Pinpoint the cell where the given text exists, returning its (x, y) midpoint coordinate. 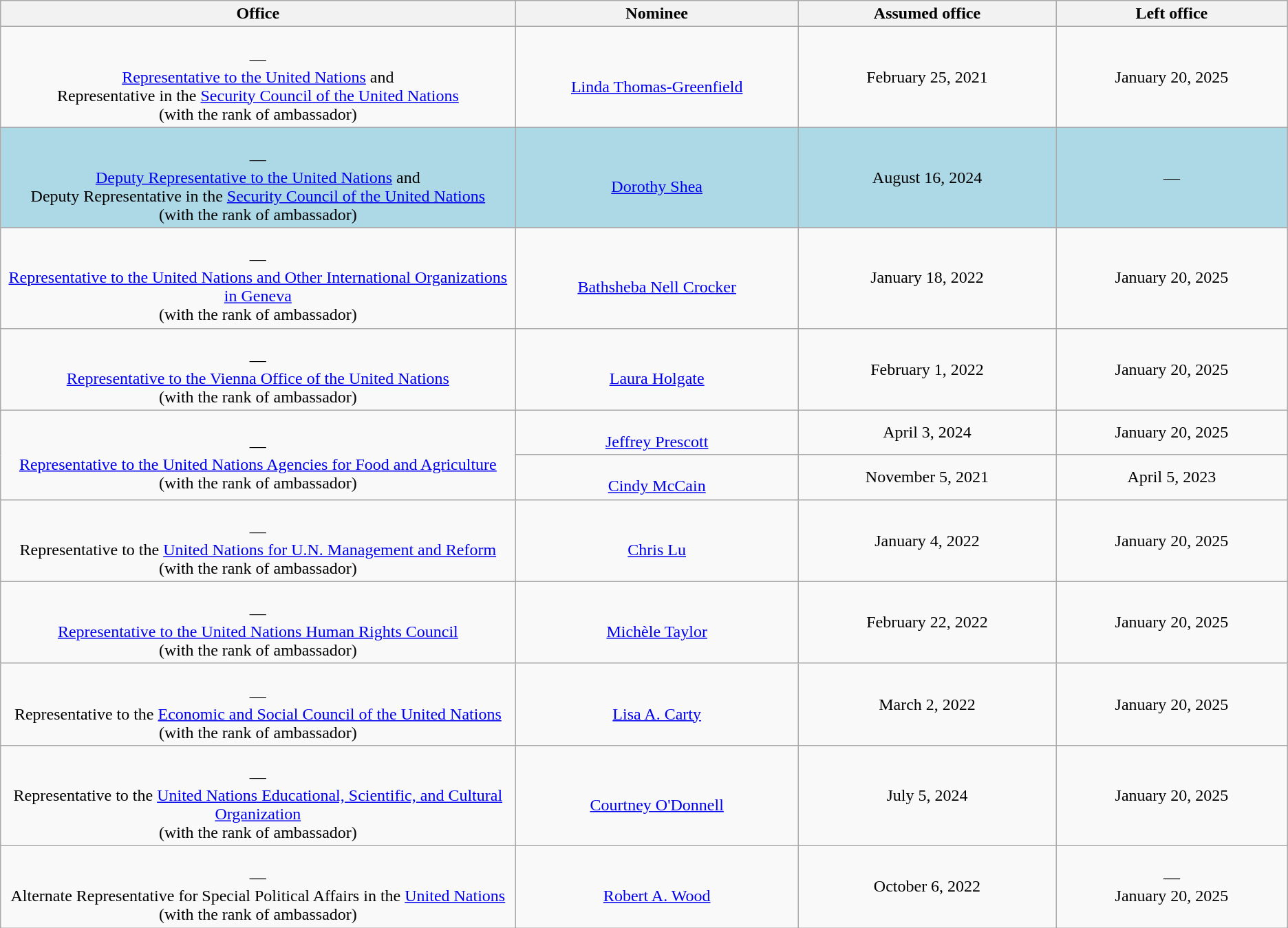
January 4, 2022 (927, 541)
—Representative to the United Nations and Other International Organizations in Geneva(with the rank of ambassador) (258, 278)
Courtney O'Donnell (656, 795)
—Representative to the United Nations Educational, Scientific, and Cultural Organization(with the rank of ambassador) (258, 795)
February 22, 2022 (927, 622)
—Representative to the United Nations andRepresentative in the Security Council of the United Nations(with the rank of ambassador) (258, 77)
Jeffrey Prescott (656, 432)
—Alternate Representative for Special Political Affairs in the United Nations(with the rank of ambassador) (258, 886)
February 25, 2021 (927, 77)
February 1, 2022 (927, 369)
Linda Thomas-Greenfield (656, 77)
January 18, 2022 (927, 278)
Nominee (656, 14)
Left office (1172, 14)
Laura Holgate (656, 369)
April 5, 2023 (1172, 477)
April 3, 2024 (927, 432)
Chris Lu (656, 541)
Office (258, 14)
—Representative to the United Nations Human Rights Council(with the rank of ambassador) (258, 622)
Lisa A. Carty (656, 704)
—Deputy Representative to the United Nations andDeputy Representative in the Security Council of the United Nations(with the rank of ambassador) (258, 177)
Bathsheba Nell Crocker (656, 278)
— (1172, 177)
Assumed office (927, 14)
Dorothy Shea (656, 177)
July 5, 2024 (927, 795)
—Representative to the United Nations for U.N. Management and Reform(with the rank of ambassador) (258, 541)
October 6, 2022 (927, 886)
November 5, 2021 (927, 477)
Robert A. Wood (656, 886)
—Representative to the Economic and Social Council of the United Nations(with the rank of ambassador) (258, 704)
—Representative to the Vienna Office of the United Nations(with the rank of ambassador) (258, 369)
—January 20, 2025 (1172, 886)
March 2, 2022 (927, 704)
Cindy McCain (656, 477)
—Representative to the United Nations Agencies for Food and Agriculture(with the rank of ambassador) (258, 455)
Michèle Taylor (656, 622)
August 16, 2024 (927, 177)
